Scan for the cell matching the given text and deliver its [x, y] coordinate at center. 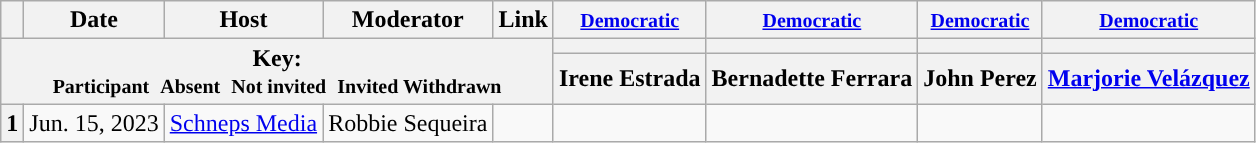
Bernadette Ferrara [812, 78]
Schneps Media [243, 123]
Marjorie Velázquez [1148, 78]
Robbie Sequeira [408, 123]
Key: Participant Absent Not invited Invited Withdrawn [278, 72]
Jun. 15, 2023 [94, 123]
Moderator [408, 20]
John Perez [980, 78]
Irene Estrada [630, 78]
Date [94, 20]
Host [243, 20]
Link [523, 20]
1 [12, 123]
